Search for the cell housing the specified text and yield its (X, Y) center coordinate. 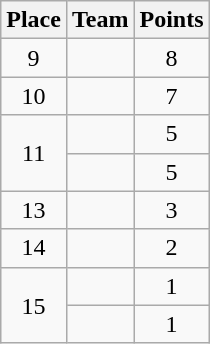
Points (172, 20)
15 (34, 305)
Team (100, 20)
11 (34, 153)
9 (34, 58)
Place (34, 20)
8 (172, 58)
13 (34, 210)
3 (172, 210)
2 (172, 248)
10 (34, 96)
14 (34, 248)
7 (172, 96)
